Search for the cell housing the specified text and yield its [x, y] center coordinate. 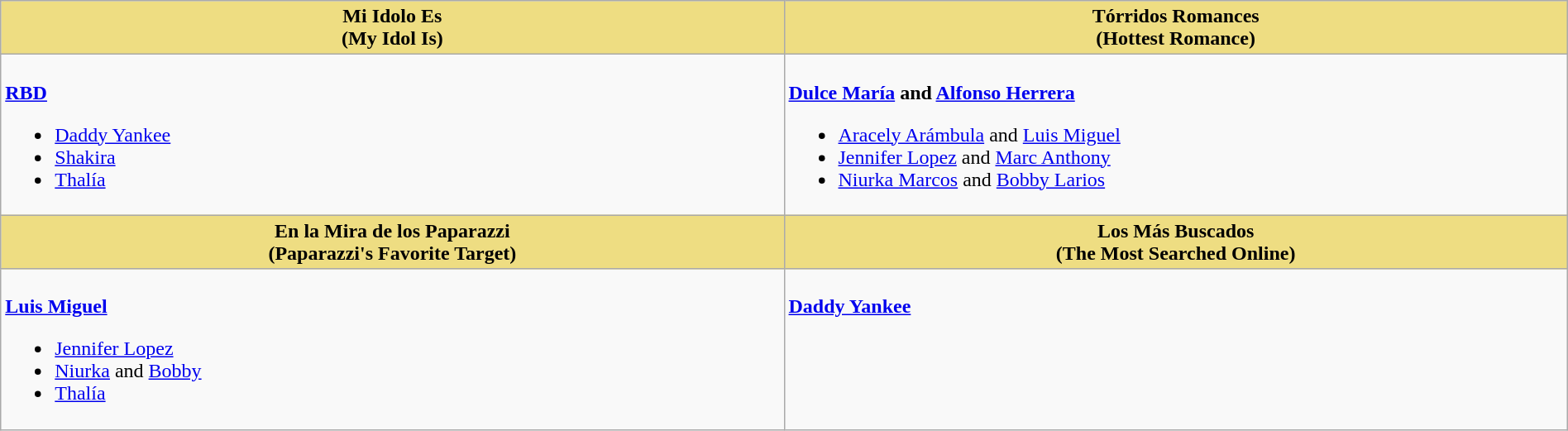
Dulce María and Alfonso HerreraAracely Arámbula and Luis MiguelJennifer Lopez and Marc AnthonyNiurka Marcos and Bobby Larios [1176, 135]
RBDDaddy YankeeShakiraThalía [392, 135]
Los Más Buscados (The Most Searched Online) [1176, 242]
Mi Idolo Es (My Idol Is) [392, 28]
En la Mira de los Paparazzi (Paparazzi's Favorite Target) [392, 242]
Daddy Yankee [1176, 349]
Tórridos Romances (Hottest Romance) [1176, 28]
Luis MiguelJennifer LopezNiurka and BobbyThalía [392, 349]
